Determine the (x, y) coordinate at the center of the cell enclosing the given text.  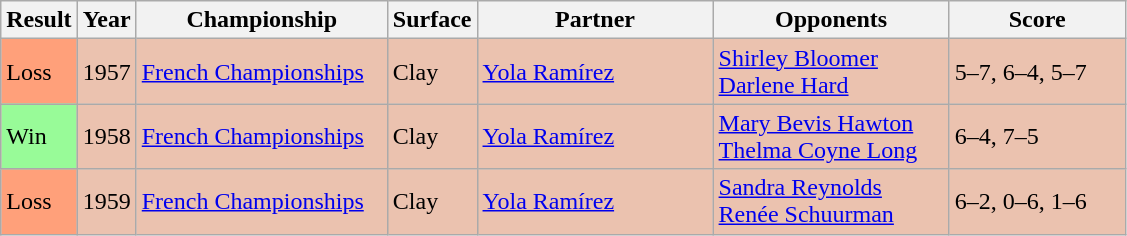
Mary Bevis Hawton Thelma Coyne Long (831, 136)
Partner (595, 20)
Score (1037, 20)
1957 (106, 72)
5–7, 6–4, 5–7 (1037, 72)
1959 (106, 202)
Championship (262, 20)
Result (39, 20)
Surface (432, 20)
Opponents (831, 20)
Sandra Reynolds Renée Schuurman (831, 202)
1958 (106, 136)
Shirley Bloomer Darlene Hard (831, 72)
6–2, 0–6, 1–6 (1037, 202)
Year (106, 20)
6–4, 7–5 (1037, 136)
Win (39, 136)
